Provide the [X, Y] coordinate of the cell's center where the given text is located.  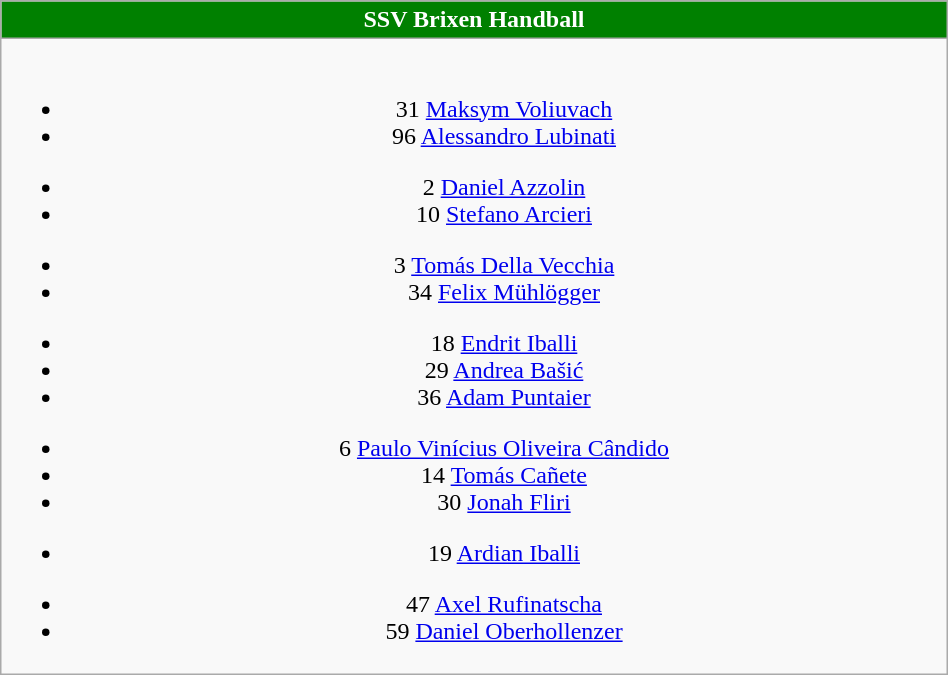
SSV Brixen Handball [474, 20]
